Search for the cell housing the specified text and yield its (X, Y) center coordinate. 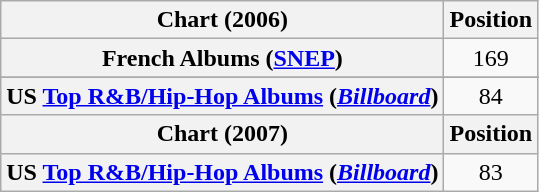
French Albums (SNEP) (222, 58)
83 (491, 172)
84 (491, 96)
169 (491, 58)
Chart (2006) (222, 20)
Chart (2007) (222, 134)
